Capture the cell that displays the provided text and extract its [X, Y] central coordinate. 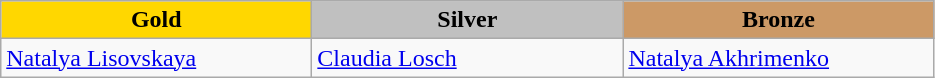
Bronze [778, 20]
Natalya Lisovskaya [156, 58]
Silver [468, 20]
Gold [156, 20]
Natalya Akhrimenko [778, 58]
Claudia Losch [468, 58]
